Capture the cell that displays the provided text and extract its (X, Y) central coordinate. 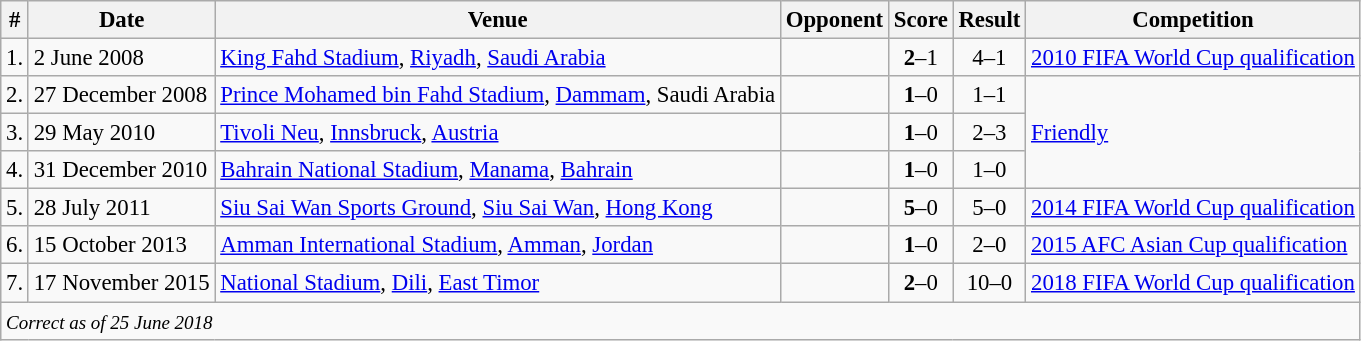
5. (15, 208)
King Fahd Stadium, Riyadh, Saudi Arabia (498, 58)
1–1 (990, 95)
Date (121, 20)
10–0 (990, 283)
Bahrain National Stadium, Manama, Bahrain (498, 170)
27 December 2008 (121, 95)
4–1 (990, 58)
7. (15, 283)
1. (15, 58)
Correct as of 25 June 2018 (680, 321)
6. (15, 245)
2018 FIFA World Cup qualification (1193, 283)
31 December 2010 (121, 170)
2014 FIFA World Cup qualification (1193, 208)
Opponent (834, 20)
15 October 2013 (121, 245)
National Stadium, Dili, East Timor (498, 283)
Competition (1193, 20)
Friendly (1193, 132)
Venue (498, 20)
2010 FIFA World Cup qualification (1193, 58)
28 July 2011 (121, 208)
Result (990, 20)
2015 AFC Asian Cup qualification (1193, 245)
# (15, 20)
4. (15, 170)
29 May 2010 (121, 133)
Siu Sai Wan Sports Ground, Siu Sai Wan, Hong Kong (498, 208)
2–1 (922, 58)
2. (15, 95)
Tivoli Neu, Innsbruck, Austria (498, 133)
Score (922, 20)
Amman International Stadium, Amman, Jordan (498, 245)
2 June 2008 (121, 58)
3. (15, 133)
2–3 (990, 133)
17 November 2015 (121, 283)
Prince Mohamed bin Fahd Stadium, Dammam, Saudi Arabia (498, 95)
